Return the (X, Y) coordinate for the center point of the cell that contains the specified text.  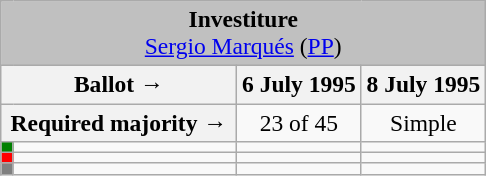
Required majority → (119, 122)
InvestitureSergio Marqués (PP) (244, 32)
Simple (424, 122)
8 July 1995 (424, 84)
Ballot → (119, 84)
23 of 45 (300, 122)
6 July 1995 (300, 84)
